From the cell containing the given text, extract its center point as [x, y] coordinate. 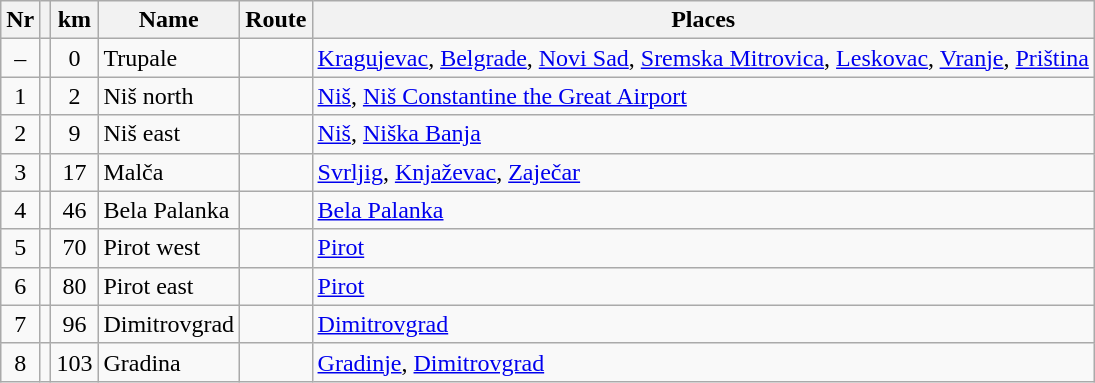
70 [74, 248]
Svrljig, Knjaževac, Zaječar [703, 172]
0 [74, 58]
km [74, 20]
46 [74, 210]
Route [276, 20]
3 [20, 172]
1 [20, 96]
Niš, Niška Banja [703, 134]
17 [74, 172]
Kragujevac, Belgrade, Novi Sad, Sremska Mitrovica, Leskovac, Vranje, Priština [703, 58]
Name [169, 20]
103 [74, 362]
Gradina [169, 362]
8 [20, 362]
Niš east [169, 134]
Trupale [169, 58]
Nr [20, 20]
80 [74, 286]
Malča [169, 172]
5 [20, 248]
Pirot west [169, 248]
7 [20, 324]
Niš, Niš Constantine the Great Airport [703, 96]
9 [74, 134]
4 [20, 210]
Niš north [169, 96]
Pirot east [169, 286]
6 [20, 286]
– [20, 58]
Gradinje, Dimitrovgrad [703, 362]
96 [74, 324]
Places [703, 20]
